Output the (X, Y) coordinate of the center of the cell containing the given text.  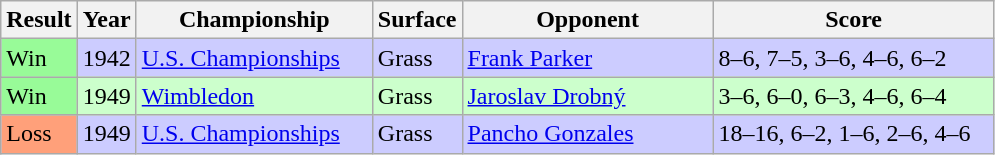
Loss (39, 134)
Year (106, 20)
1942 (106, 58)
Jaroslav Drobný (588, 96)
Score (854, 20)
Opponent (588, 20)
Frank Parker (588, 58)
18–16, 6–2, 1–6, 2–6, 4–6 (854, 134)
Championship (254, 20)
Surface (417, 20)
8–6, 7–5, 3–6, 4–6, 6–2 (854, 58)
Wimbledon (254, 96)
3–6, 6–0, 6–3, 4–6, 6–4 (854, 96)
Pancho Gonzales (588, 134)
Result (39, 20)
